Capture the cell that displays the provided text and extract its (x, y) central coordinate. 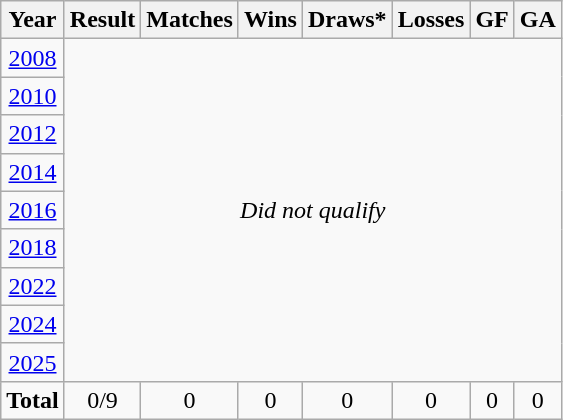
2010 (33, 96)
2022 (33, 286)
Did not qualify (312, 210)
2014 (33, 172)
Total (33, 400)
Year (33, 20)
2016 (33, 210)
2008 (33, 58)
0/9 (102, 400)
GA (538, 20)
Matches (190, 20)
2012 (33, 134)
Draws* (347, 20)
2018 (33, 248)
GF (492, 20)
2025 (33, 362)
Result (102, 20)
Losses (431, 20)
2024 (33, 324)
Wins (270, 20)
